Output the [X, Y] coordinate of the center of the cell containing the given text.  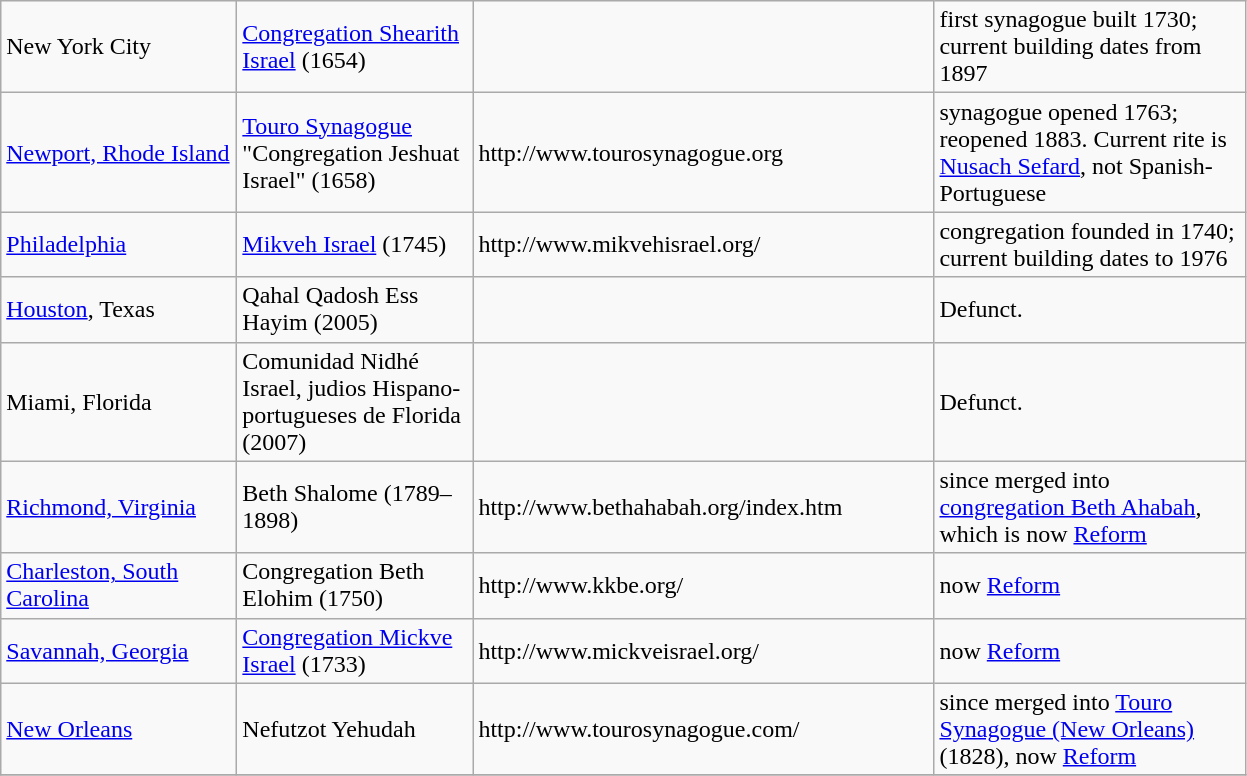
Philadelphia [119, 244]
Congregation Shearith Israel (1654) [355, 47]
New York City [119, 47]
since merged into congregation Beth Ahabah, which is now Reform [1090, 507]
http://www.tourosynagogue.org [704, 152]
Miami, Florida [119, 402]
Congregation Mickve Israel (1733) [355, 650]
http://www.mikvehisrael.org/ [704, 244]
Houston, Texas [119, 310]
http://www.kkbe.org/ [704, 586]
Qahal Qadosh Ess Hayim (2005) [355, 310]
Beth Shalome (1789–1898) [355, 507]
Savannah, Georgia [119, 650]
Mikveh Israel (1745) [355, 244]
Newport, Rhode Island [119, 152]
http://www.tourosynagogue.com/ [704, 729]
first synagogue built 1730; current building dates from 1897 [1090, 47]
congregation founded in 1740; current building dates to 1976 [1090, 244]
Nefutzot Yehudah [355, 729]
Comunidad Nidhé Israel, judios Hispano-portugueses de Florida (2007) [355, 402]
http://www.mickveisrael.org/ [704, 650]
since merged into Touro Synagogue (New Orleans) (1828), now Reform [1090, 729]
Congregation Beth Elohim (1750) [355, 586]
New Orleans [119, 729]
Touro Synagogue "Congregation Jeshuat Israel" (1658) [355, 152]
http://www.bethahabah.org/index.htm [704, 507]
synagogue opened 1763; reopened 1883. Current rite is Nusach Sefard, not Spanish-Portuguese [1090, 152]
Charleston, South Carolina [119, 586]
Richmond, Virginia [119, 507]
